Identify which cell holds the provided text, then report its (X, Y) central coordinate. 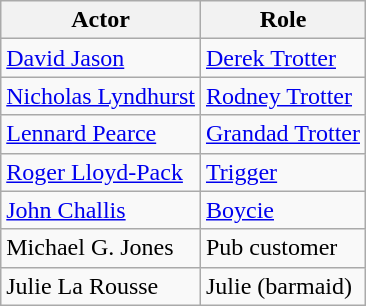
Actor (101, 20)
Pub customer (282, 248)
Nicholas Lyndhurst (101, 96)
John Challis (101, 210)
Julie (barmaid) (282, 286)
Trigger (282, 172)
Julie La Rousse (101, 286)
Boycie (282, 210)
David Jason (101, 58)
Lennard Pearce (101, 134)
Roger Lloyd-Pack (101, 172)
Grandad Trotter (282, 134)
Michael G. Jones (101, 248)
Role (282, 20)
Rodney Trotter (282, 96)
Derek Trotter (282, 58)
